Locate the cell with the specified text and output its [x, y] center coordinate. 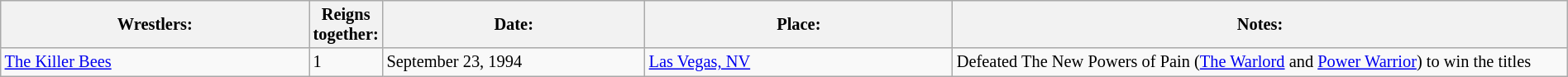
September 23, 1994 [514, 62]
Defeated The New Powers of Pain (The Warlord and Power Warrior) to win the titles [1260, 62]
Date: [514, 24]
1 [346, 62]
Notes: [1260, 24]
Wrestlers: [155, 24]
The Killer Bees [155, 62]
Reigns together: [346, 24]
Place: [799, 24]
Las Vegas, NV [799, 62]
